Scan for the cell matching the given text and deliver its (x, y) coordinate at center. 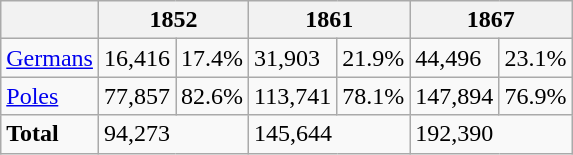
Total (50, 134)
17.4% (212, 58)
113,741 (293, 96)
94,273 (173, 134)
147,894 (454, 96)
44,496 (454, 58)
21.9% (374, 58)
77,857 (136, 96)
76.9% (536, 96)
192,390 (491, 134)
Germans (50, 58)
1852 (173, 20)
145,644 (330, 134)
31,903 (293, 58)
1861 (330, 20)
16,416 (136, 58)
82.6% (212, 96)
23.1% (536, 58)
Poles (50, 96)
78.1% (374, 96)
1867 (491, 20)
